Determine the (X, Y) coordinate at the center of the cell enclosing the given text.  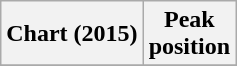
Chart (2015) (72, 34)
Peakposition (189, 34)
